Identify which cell holds the provided text, then report its [x, y] central coordinate. 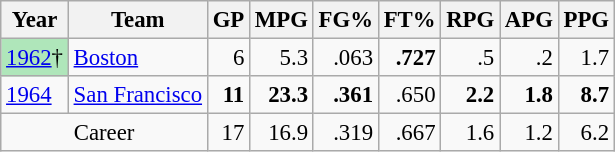
FG% [346, 20]
.319 [346, 133]
MPG [282, 20]
Boston [138, 58]
.727 [410, 58]
16.9 [282, 133]
FT% [410, 20]
1964 [35, 95]
1.6 [470, 133]
Career [104, 133]
RPG [470, 20]
.5 [470, 58]
Year [35, 20]
23.3 [282, 95]
8.7 [586, 95]
PPG [586, 20]
San Francisco [138, 95]
6.2 [586, 133]
.667 [410, 133]
APG [530, 20]
.063 [346, 58]
.650 [410, 95]
1.2 [530, 133]
17 [228, 133]
1.8 [530, 95]
Team [138, 20]
1962† [35, 58]
6 [228, 58]
.2 [530, 58]
5.3 [282, 58]
2.2 [470, 95]
.361 [346, 95]
11 [228, 95]
GP [228, 20]
1.7 [586, 58]
